Locate the cell with the specified text and output its [X, Y] center coordinate. 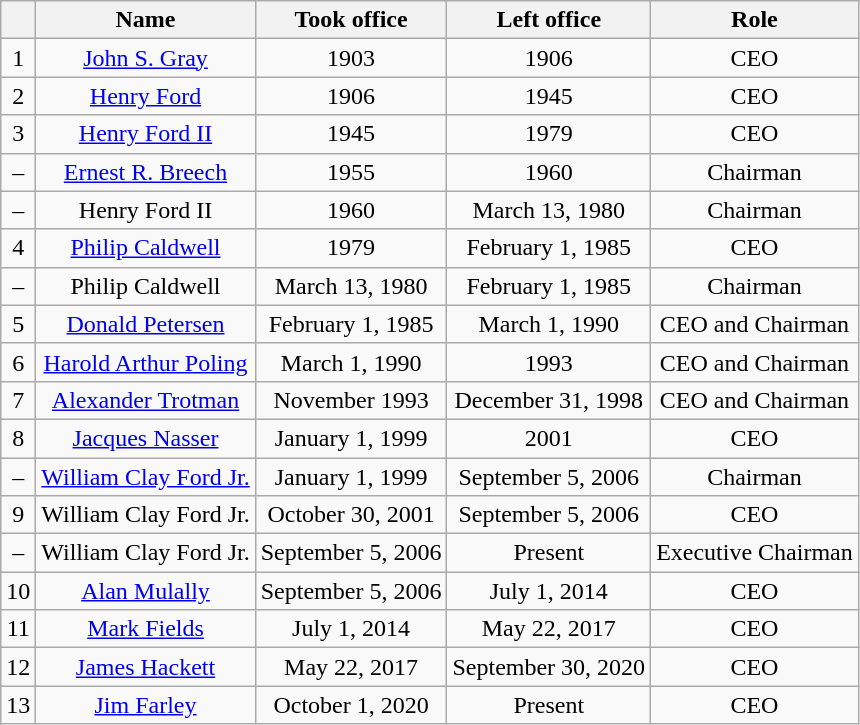
12 [18, 667]
1993 [549, 362]
Henry Ford [146, 96]
9 [18, 515]
Name [146, 20]
Took office [351, 20]
James Hackett [146, 667]
Alexander Trotman [146, 400]
1955 [351, 172]
1903 [351, 58]
Jim Farley [146, 705]
Donald Petersen [146, 324]
13 [18, 705]
Alan Mulally [146, 591]
John S. Gray [146, 58]
Left office [549, 20]
1 [18, 58]
December 31, 1998 [549, 400]
5 [18, 324]
Jacques Nasser [146, 438]
2001 [549, 438]
10 [18, 591]
Ernest R. Breech [146, 172]
8 [18, 438]
7 [18, 400]
2 [18, 96]
November 1993 [351, 400]
6 [18, 362]
3 [18, 134]
September 30, 2020 [549, 667]
11 [18, 629]
October 30, 2001 [351, 515]
Executive Chairman [755, 553]
Role [755, 20]
Harold Arthur Poling [146, 362]
October 1, 2020 [351, 705]
4 [18, 248]
Mark Fields [146, 629]
